Identify which cell holds the provided text, then report its (X, Y) central coordinate. 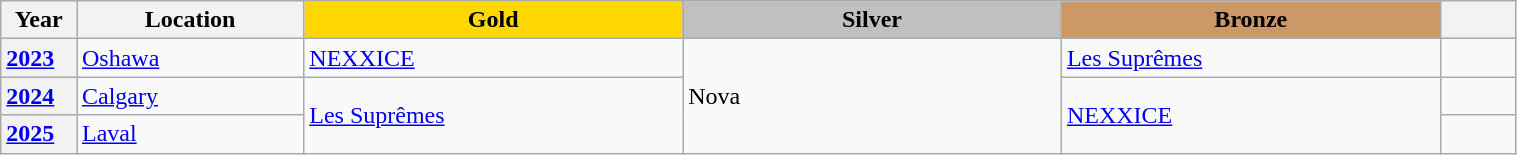
Gold (494, 20)
Oshawa (190, 58)
Bronze (1250, 20)
Calgary (190, 96)
Silver (872, 20)
2024 (39, 96)
Year (39, 20)
Laval (190, 134)
2023 (39, 58)
Location (190, 20)
2025 (39, 134)
Nova (872, 96)
